Scan for the cell matching the given text and deliver its (x, y) coordinate at center. 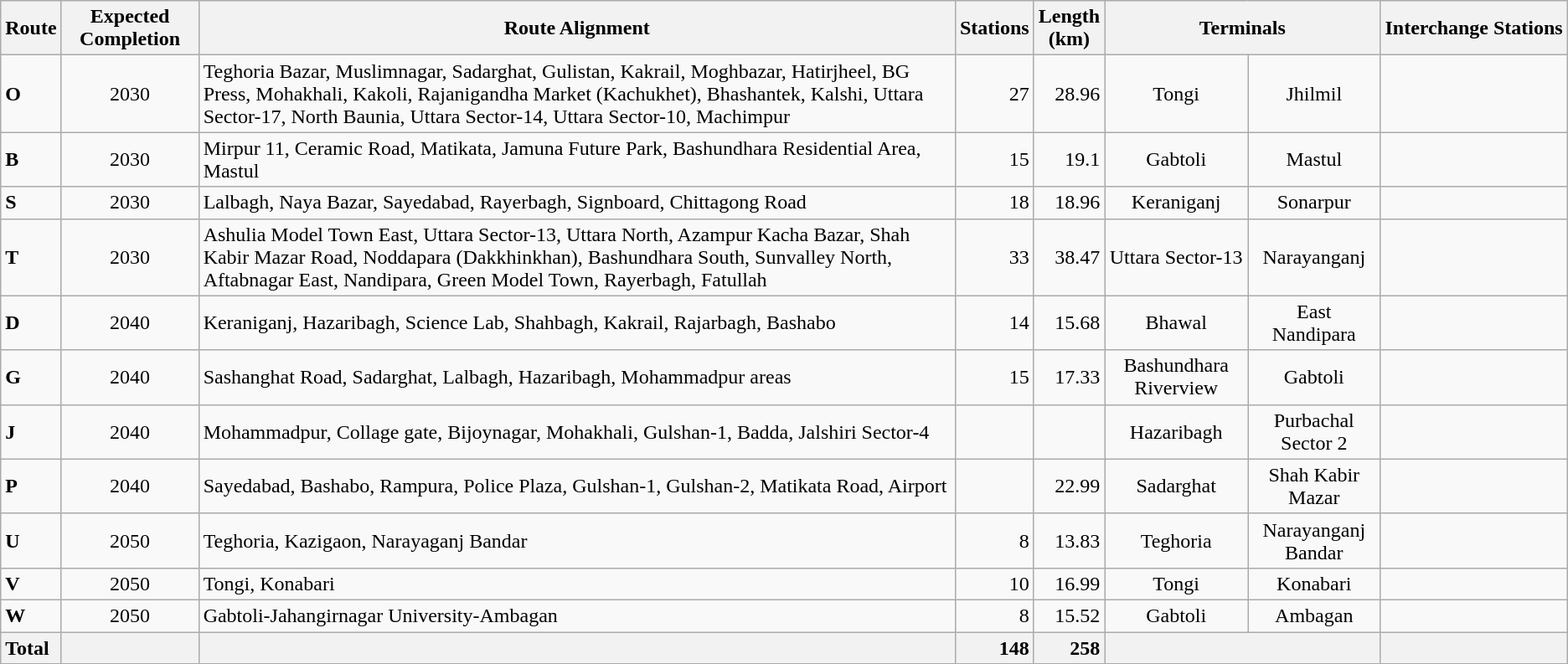
S (31, 203)
Expected Completion (130, 28)
Hazaribagh (1176, 432)
Route Alignment (576, 28)
Narayanganj (1314, 257)
22.99 (1069, 486)
Interchange Stations (1474, 28)
G (31, 377)
Keraniganj (1176, 203)
W (31, 615)
19.1 (1069, 159)
Mastul (1314, 159)
Total (31, 647)
258 (1069, 647)
18 (994, 203)
Sonarpur (1314, 203)
Sadarghat (1176, 486)
Tongi, Konabari (576, 584)
P (31, 486)
B (31, 159)
27 (994, 94)
14 (994, 323)
Ambagan (1314, 615)
V (31, 584)
Purbachal Sector 2 (1314, 432)
Gabtoli-Jahangirnagar University-Ambagan (576, 615)
Sashanghat Road, Sadarghat, Lalbagh, Hazaribagh, Mohammadpur areas (576, 377)
Lalbagh, Naya Bazar, Sayedabad, Rayerbagh, Signboard, Chittagong Road (576, 203)
Bhawal (1176, 323)
Teghoria, Kazigaon, Narayaganj Bandar (576, 541)
16.99 (1069, 584)
D (31, 323)
33 (994, 257)
Mohammadpur, Collage gate, Bijoynagar, Mohakhali, Gulshan-1, Badda, Jalshiri Sector-4 (576, 432)
38.47 (1069, 257)
Narayanganj Bandar (1314, 541)
East Nandipara (1314, 323)
Length(km) (1069, 28)
Mirpur 11, Ceramic Road, Matikata, Jamuna Future Park, Bashundhara Residential Area, Mastul (576, 159)
18.96 (1069, 203)
Shah Kabir Mazar (1314, 486)
Sayedabad, Bashabo, Rampura, Police Plaza, Gulshan-1, Gulshan-2, Matikata Road, Airport (576, 486)
Bashundhara Riverview (1176, 377)
O (31, 94)
J (31, 432)
28.96 (1069, 94)
15.52 (1069, 615)
Uttara Sector-13 (1176, 257)
Jhilmil (1314, 94)
17.33 (1069, 377)
T (31, 257)
13.83 (1069, 541)
148 (994, 647)
Keraniganj, Hazaribagh, Science Lab, Shahbagh, Kakrail, Rajarbagh, Bashabo (576, 323)
Stations (994, 28)
Terminals (1243, 28)
Konabari (1314, 584)
Route (31, 28)
15.68 (1069, 323)
U (31, 541)
10 (994, 584)
Teghoria (1176, 541)
